Return the (x, y) coordinate for the center point of the cell that contains the specified text.  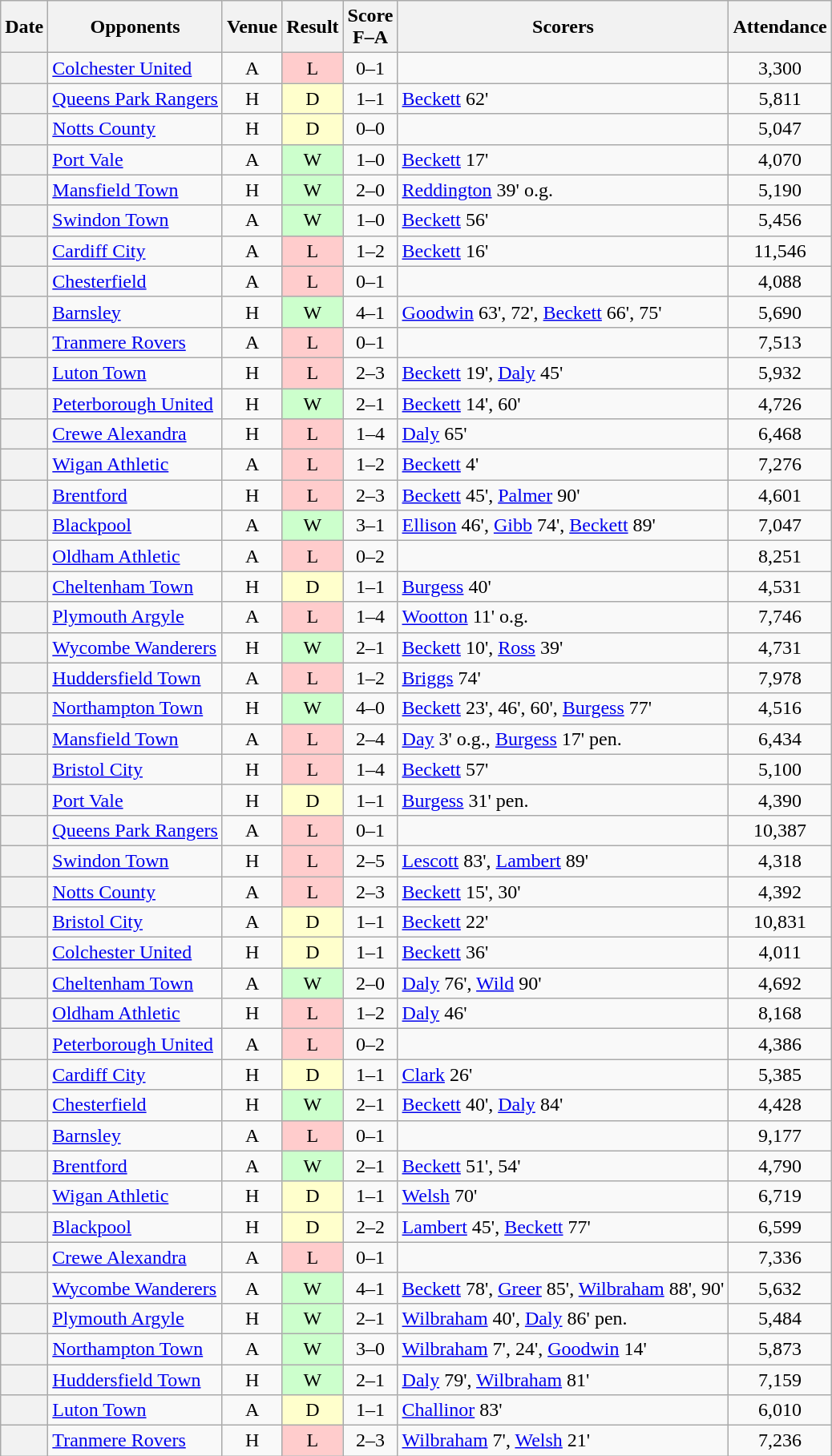
Daly 79', Wilbraham 81' (563, 1379)
7,978 (780, 678)
Beckett 45', Palmer 90' (563, 495)
Venue (252, 27)
5,932 (780, 373)
Challinor 83' (563, 1410)
9,177 (780, 1135)
6,010 (780, 1410)
ScoreF–A (370, 27)
3–1 (370, 526)
2–5 (370, 861)
7,513 (780, 342)
Beckett 17' (563, 159)
0–0 (370, 129)
4,386 (780, 1044)
4,601 (780, 495)
4,011 (780, 953)
7,047 (780, 526)
5,690 (780, 312)
Day 3' o.g., Burgess 17' pen. (563, 739)
4,390 (780, 800)
5,456 (780, 220)
3–0 (370, 1349)
Beckett 16' (563, 251)
Welsh 70' (563, 1196)
5,484 (780, 1318)
Beckett 62' (563, 99)
2–4 (370, 739)
4,392 (780, 892)
6,468 (780, 434)
5,811 (780, 99)
4,531 (780, 587)
5,100 (780, 769)
Daly 76', Wild 90' (563, 983)
4,726 (780, 403)
7,746 (780, 617)
Beckett 4' (563, 465)
Wilbraham 7', 24', Goodwin 14' (563, 1349)
4,731 (780, 647)
3,300 (780, 68)
8,168 (780, 1014)
Lambert 45', Beckett 77' (563, 1227)
Beckett 23', 46', 60', Burgess 77' (563, 708)
Reddington 39' o.g. (563, 190)
Wootton 11' o.g. (563, 617)
Ellison 46', Gibb 74', Beckett 89' (563, 526)
6,719 (780, 1196)
7,276 (780, 465)
Beckett 10', Ross 39' (563, 647)
6,599 (780, 1227)
Wilbraham 7', Welsh 21' (563, 1441)
Beckett 14', 60' (563, 403)
5,047 (780, 129)
7,236 (780, 1441)
Beckett 19', Daly 45' (563, 373)
Daly 46' (563, 1014)
Clark 26' (563, 1075)
10,831 (780, 922)
4,790 (780, 1166)
4,318 (780, 861)
Beckett 51', 54' (563, 1166)
4,070 (780, 159)
Wilbraham 40', Daly 86' pen. (563, 1318)
4,516 (780, 708)
Daly 65' (563, 434)
5,873 (780, 1349)
Beckett 36' (563, 953)
Date (24, 27)
Lescott 83', Lambert 89' (563, 861)
Result (313, 27)
Beckett 78', Greer 85', Wilbraham 88', 90' (563, 1288)
4,088 (780, 281)
5,632 (780, 1288)
Beckett 40', Daly 84' (563, 1105)
Burgess 31' pen. (563, 800)
5,190 (780, 190)
Goodwin 63', 72', Beckett 66', 75' (563, 312)
6,434 (780, 739)
4,692 (780, 983)
7,159 (780, 1379)
Attendance (780, 27)
Beckett 56' (563, 220)
7,336 (780, 1257)
Beckett 57' (563, 769)
4–0 (370, 708)
Beckett 15', 30' (563, 892)
Briggs 74' (563, 678)
Burgess 40' (563, 587)
Opponents (135, 27)
10,387 (780, 830)
Beckett 22' (563, 922)
4,428 (780, 1105)
2–2 (370, 1227)
Scorers (563, 27)
11,546 (780, 251)
5,385 (780, 1075)
8,251 (780, 556)
